Extract the (x, y) coordinate from the center of the cell holding the provided text.  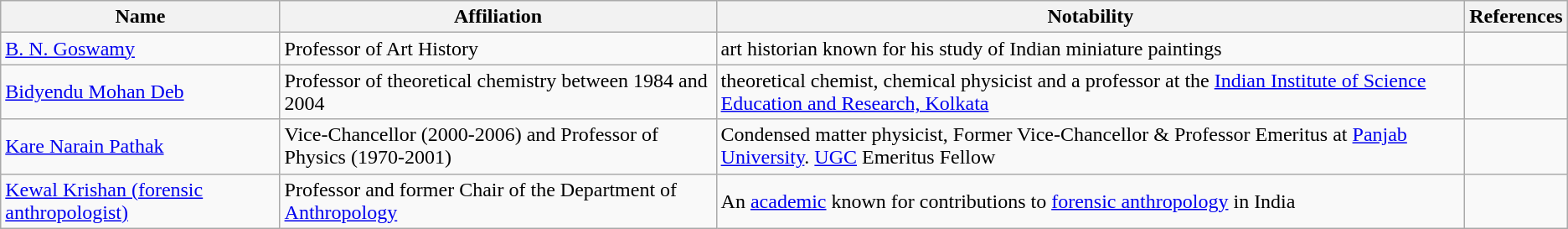
theoretical chemist, chemical physicist and a professor at the Indian Institute of Science Education and Research, Kolkata (1091, 92)
Professor of Art History (498, 49)
Affiliation (498, 17)
An academic known for contributions to forensic anthropology in India (1091, 201)
Notability (1091, 17)
Professor and former Chair of the Department of Anthropology (498, 201)
Bidyendu Mohan Deb (141, 92)
Kewal Krishan (forensic anthropologist) (141, 201)
Condensed matter physicist, Former Vice-Chancellor & Professor Emeritus at Panjab University. UGC Emeritus Fellow (1091, 146)
Professor of theoretical chemistry between 1984 and 2004 (498, 92)
B. N. Goswamy (141, 49)
Vice-Chancellor (2000-2006) and Professor of Physics (1970-2001) (498, 146)
Name (141, 17)
art historian known for his study of Indian miniature paintings (1091, 49)
References (1516, 17)
Kare Narain Pathak (141, 146)
